From the cell containing the given text, extract its center point as (x, y) coordinate. 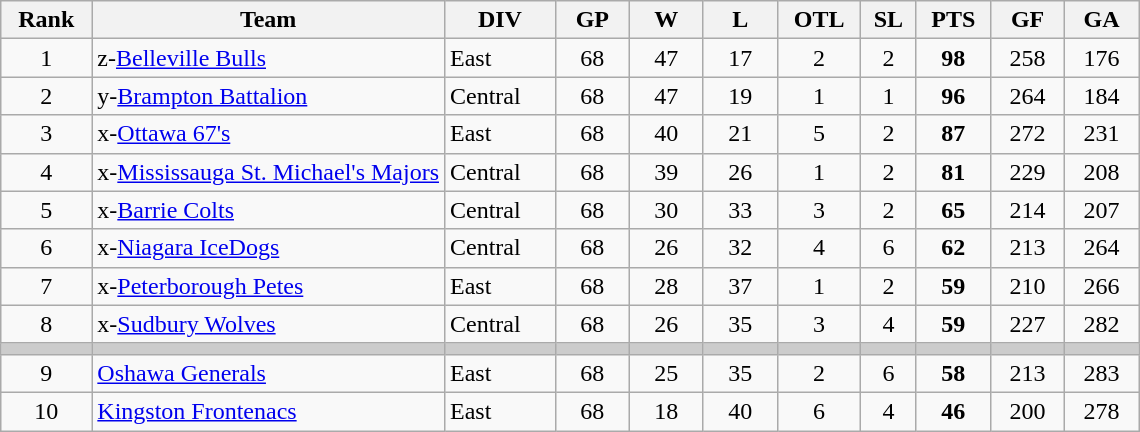
184 (1102, 96)
214 (1028, 210)
207 (1102, 210)
SL (888, 20)
98 (954, 58)
x-Barrie Colts (268, 210)
208 (1102, 172)
Rank (46, 20)
x-Sudbury Wolves (268, 324)
10 (46, 411)
266 (1102, 286)
7 (46, 286)
229 (1028, 172)
37 (740, 286)
65 (954, 210)
21 (740, 134)
30 (666, 210)
GP (592, 20)
9 (46, 373)
258 (1028, 58)
z-Belleville Bulls (268, 58)
176 (1102, 58)
y-Brampton Battalion (268, 96)
Team (268, 20)
x-Niagara IceDogs (268, 248)
272 (1028, 134)
8 (46, 324)
28 (666, 286)
W (666, 20)
46 (954, 411)
33 (740, 210)
GF (1028, 20)
282 (1102, 324)
L (740, 20)
58 (954, 373)
18 (666, 411)
x-Mississauga St. Michael's Majors (268, 172)
GA (1102, 20)
231 (1102, 134)
81 (954, 172)
DIV (500, 20)
OTL (819, 20)
25 (666, 373)
283 (1102, 373)
Oshawa Generals (268, 373)
210 (1028, 286)
62 (954, 248)
PTS (954, 20)
278 (1102, 411)
87 (954, 134)
x-Peterborough Petes (268, 286)
17 (740, 58)
Kingston Frontenacs (268, 411)
39 (666, 172)
227 (1028, 324)
19 (740, 96)
96 (954, 96)
32 (740, 248)
200 (1028, 411)
x-Ottawa 67's (268, 134)
